Detect which cell encompasses the target text, then output its [x, y] center coordinate. 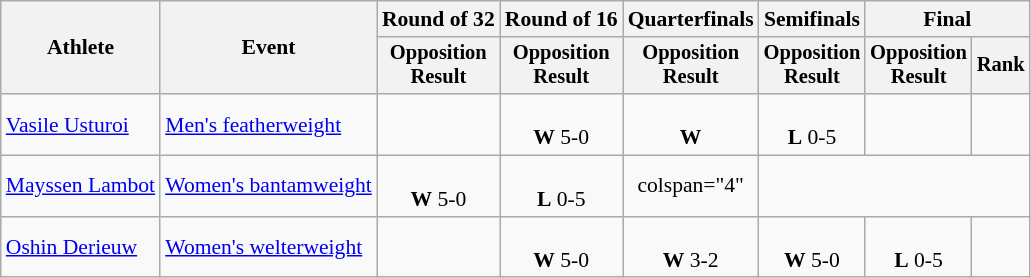
colspan="4" [691, 186]
W [691, 124]
Quarterfinals [691, 19]
Oshin Derieuw [80, 248]
Round of 16 [562, 19]
Event [268, 48]
Rank [1001, 66]
Men's featherweight [268, 124]
Vasile Usturoi [80, 124]
W 3-2 [691, 248]
Round of 32 [438, 19]
Women's welterweight [268, 248]
Women's bantamweight [268, 186]
Mayssen Lambot [80, 186]
Final [947, 19]
Semifinals [812, 19]
Athlete [80, 48]
